Identify which cell holds the provided text, then report its [x, y] central coordinate. 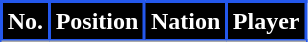
Player [266, 22]
Nation [186, 22]
No. [26, 22]
Position [96, 22]
